Return the (x, y) coordinate for the center point of the cell that contains the specified text.  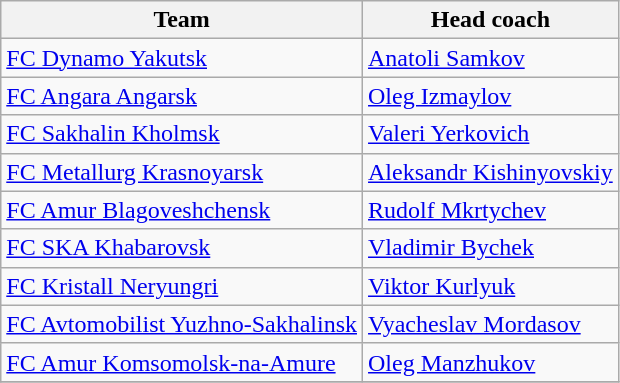
Vladimir Bychek (491, 248)
Oleg Manzhukov (491, 362)
FC Kristall Neryungri (182, 286)
FC Sakhalin Kholmsk (182, 134)
Head coach (491, 20)
FC Metallurg Krasnoyarsk (182, 172)
Vyacheslav Mordasov (491, 324)
FC Dynamo Yakutsk (182, 58)
Aleksandr Kishinyovskiy (491, 172)
Team (182, 20)
Valeri Yerkovich (491, 134)
Oleg Izmaylov (491, 96)
FC Avtomobilist Yuzhno-Sakhalinsk (182, 324)
FC Angara Angarsk (182, 96)
FC SKA Khabarovsk (182, 248)
FC Amur Komsomolsk-na-Amure (182, 362)
FC Amur Blagoveshchensk (182, 210)
Rudolf Mkrtychev (491, 210)
Viktor Kurlyuk (491, 286)
Anatoli Samkov (491, 58)
